Pinpoint the cell where the given text exists, returning its (X, Y) midpoint coordinate. 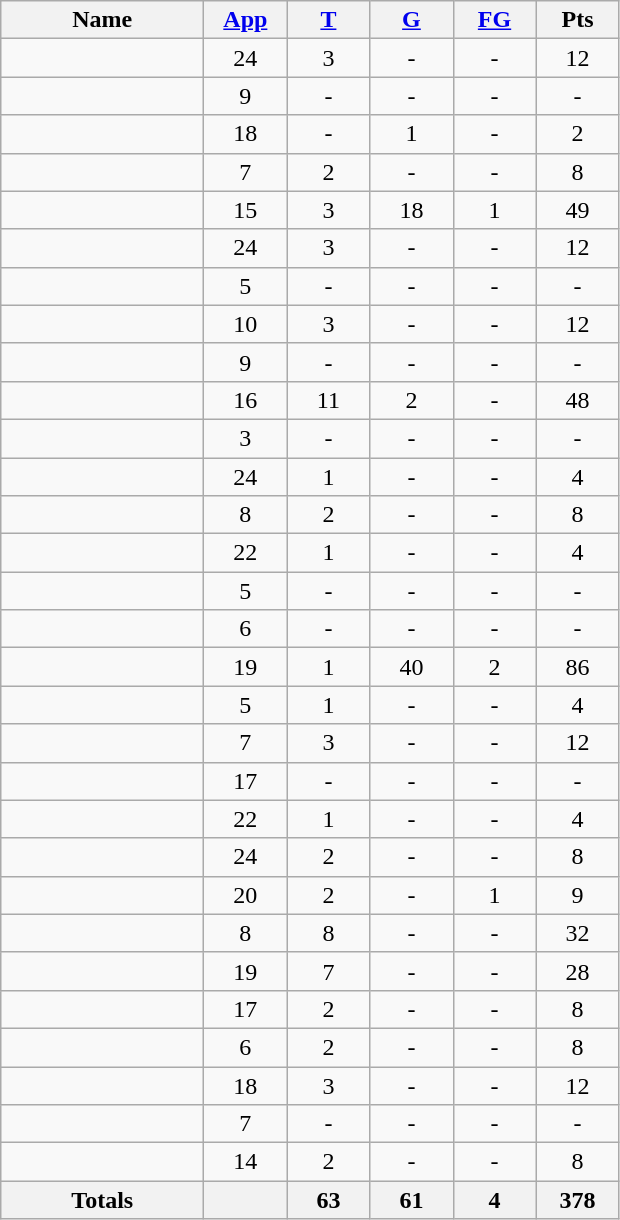
Name (102, 20)
61 (412, 1200)
11 (328, 400)
63 (328, 1200)
20 (246, 895)
15 (246, 210)
32 (578, 933)
Totals (102, 1200)
40 (412, 667)
G (412, 20)
16 (246, 400)
28 (578, 971)
48 (578, 400)
T (328, 20)
10 (246, 324)
App (246, 20)
14 (246, 1162)
FG (494, 20)
86 (578, 667)
378 (578, 1200)
Pts (578, 20)
49 (578, 210)
